From the cell containing the given text, extract its center point as (X, Y) coordinate. 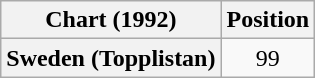
Position (268, 20)
Chart (1992) (111, 20)
99 (268, 58)
Sweden (Topplistan) (111, 58)
